Detect which cell encompasses the target text, then output its (X, Y) center coordinate. 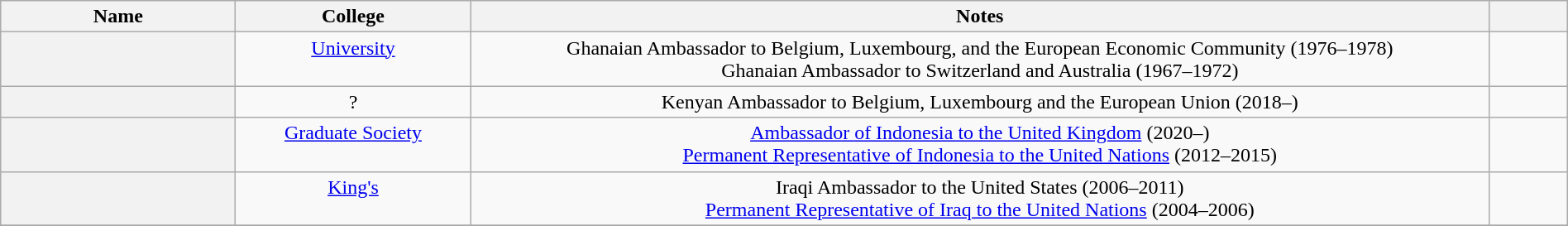
College (353, 17)
Notes (979, 17)
University (353, 60)
Ambassador of Indonesia to the United Kingdom (2020–)Permanent Representative of Indonesia to the United Nations (2012–2015) (979, 144)
Graduate Society (353, 144)
King's (353, 199)
Name (118, 17)
? (353, 102)
Iraqi Ambassador to the United States (2006–2011) Permanent Representative of Iraq to the United Nations (2004–2006) (979, 199)
Kenyan Ambassador to Belgium, Luxembourg and the European Union (2018–) (979, 102)
